Detect which cell encompasses the target text, then output its [x, y] center coordinate. 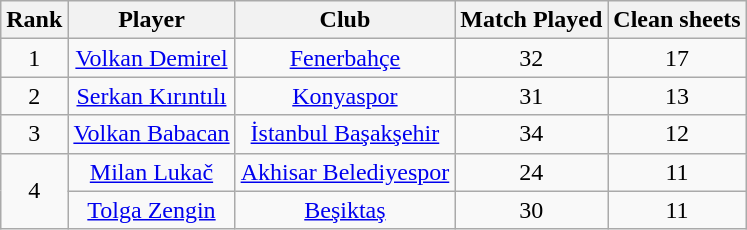
Tolga Zengin [152, 210]
İstanbul Başakşehir [345, 134]
12 [677, 134]
34 [532, 134]
Club [345, 20]
Beşiktaş [345, 210]
32 [532, 58]
30 [532, 210]
Rank [34, 20]
Volkan Babacan [152, 134]
Serkan Kırıntılı [152, 96]
Fenerbahçe [345, 58]
Clean sheets [677, 20]
17 [677, 58]
1 [34, 58]
13 [677, 96]
4 [34, 191]
Milan Lukač [152, 172]
31 [532, 96]
3 [34, 134]
Player [152, 20]
2 [34, 96]
24 [532, 172]
Volkan Demirel [152, 58]
Konyaspor [345, 96]
Akhisar Belediyespor [345, 172]
Match Played [532, 20]
